Identify which cell holds the provided text, then report its [x, y] central coordinate. 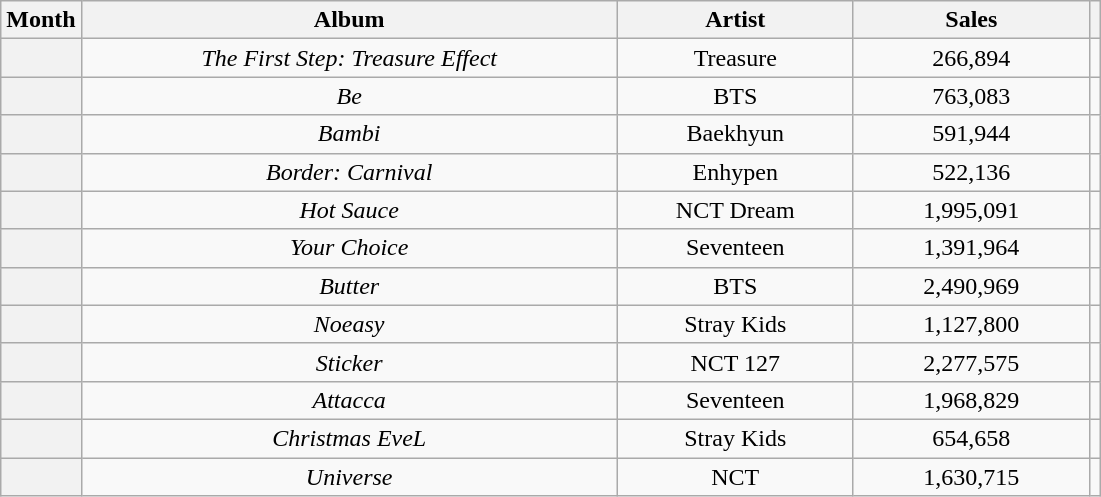
Universe [349, 477]
Attacca [349, 400]
Enhypen [735, 172]
Sticker [349, 362]
Christmas EveL [349, 438]
1,127,800 [971, 324]
1,391,964 [971, 248]
Bambi [349, 134]
Butter [349, 286]
NCT Dream [735, 210]
522,136 [971, 172]
Baekhyun [735, 134]
1,995,091 [971, 210]
266,894 [971, 58]
Be [349, 96]
2,277,575 [971, 362]
NCT 127 [735, 362]
1,630,715 [971, 477]
Your Choice [349, 248]
2,490,969 [971, 286]
Hot Sauce [349, 210]
The First Step: Treasure Effect [349, 58]
591,944 [971, 134]
1,968,829 [971, 400]
Border: Carnival [349, 172]
763,083 [971, 96]
Treasure [735, 58]
Sales [971, 20]
Month [41, 20]
654,658 [971, 438]
Artist [735, 20]
Album [349, 20]
NCT [735, 477]
Noeasy [349, 324]
